Provide the [x, y] coordinate of the cell's center where the given text is located.  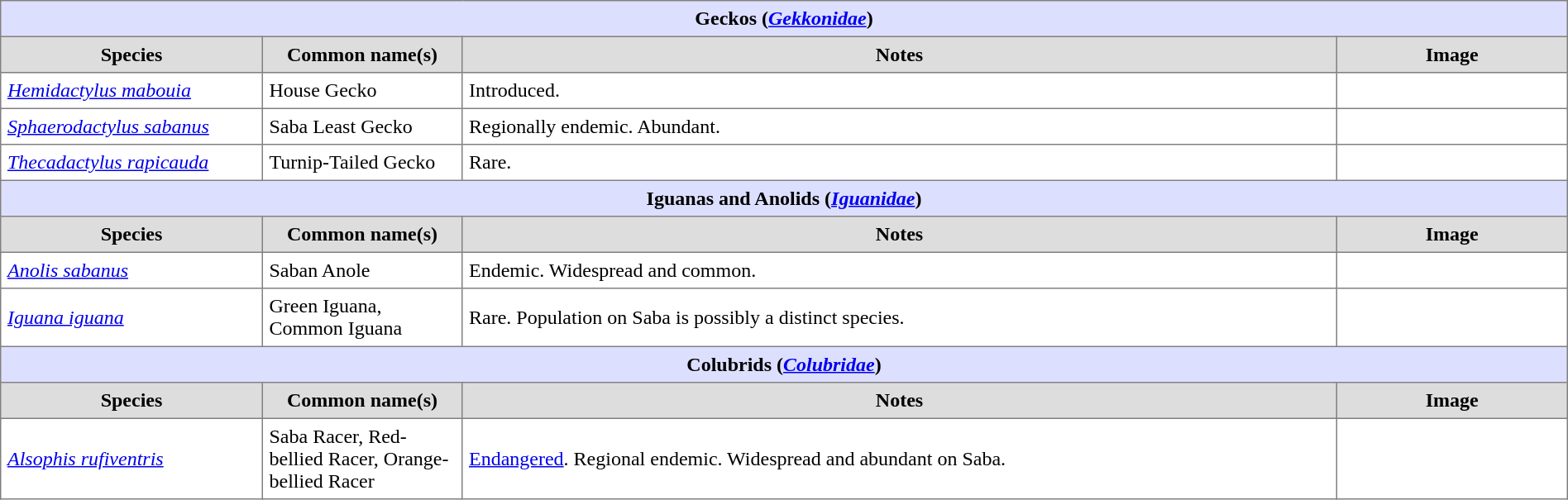
Saban Anole [362, 270]
Sphaerodactylus sabanus [131, 126]
Green Iguana, Common Iguana [362, 317]
Regionally endemic. Abundant. [900, 126]
Geckos (Gekkonidae) [784, 19]
Colubrids (Colubridae) [784, 364]
Rare. Population on Saba is possibly a distinct species. [900, 317]
Saba Least Gecko [362, 126]
Thecadactylus rapicauda [131, 163]
Rare. [900, 163]
Alsophis rufiventris [131, 459]
Hemidactylus mabouia [131, 91]
Endangered. Regional endemic. Widespread and abundant on Saba. [900, 459]
House Gecko [362, 91]
Iguanas and Anolids (Iguanidae) [784, 198]
Introduced. [900, 91]
Endemic. Widespread and common. [900, 270]
Turnip-Tailed Gecko [362, 163]
Saba Racer, Red-bellied Racer, Orange-bellied Racer [362, 459]
Iguana iguana [131, 317]
Anolis sabanus [131, 270]
